Locate the cell with the specified text and output its [x, y] center coordinate. 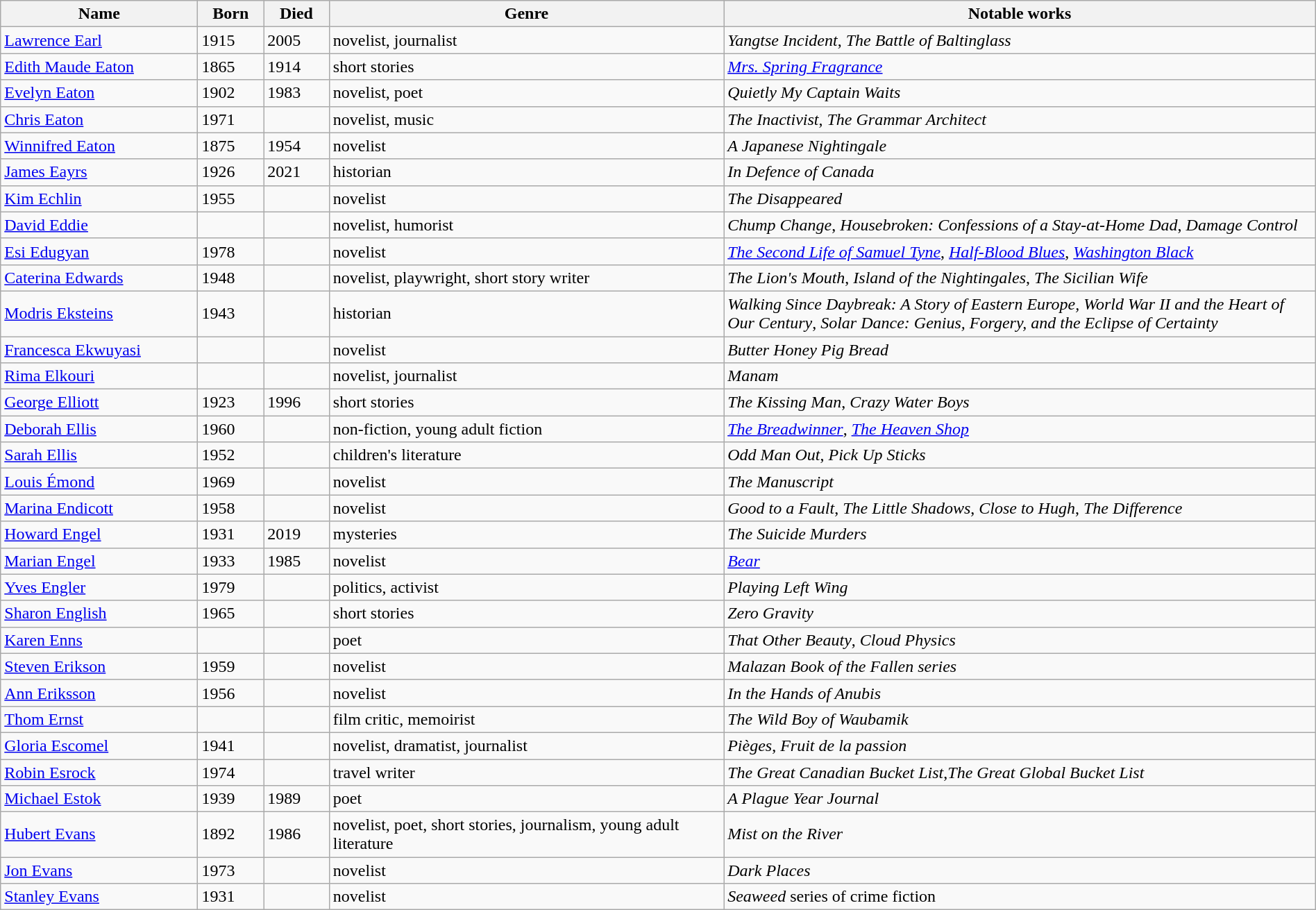
1983 [297, 93]
novelist, poet, short stories, journalism, young adult literature [526, 834]
Francesca Ekwuyasi [99, 349]
Caterina Edwards [99, 278]
novelist, music [526, 119]
Marina Endicott [99, 508]
novelist, humorist [526, 225]
1971 [230, 119]
novelist, poet [526, 93]
Dark Places [1020, 870]
1965 [230, 614]
The Suicide Murders [1020, 534]
The Wild Boy of Waubamik [1020, 719]
1954 [297, 146]
Kim Echlin [99, 199]
1952 [230, 455]
Evelyn Eaton [99, 93]
Seaweed series of crime fiction [1020, 897]
1973 [230, 870]
1974 [230, 773]
Deborah Ellis [99, 429]
Karen Enns [99, 640]
Robin Esrock [99, 773]
1914 [297, 67]
2021 [297, 172]
1875 [230, 146]
George Elliott [99, 403]
1865 [230, 67]
Louis Émond [99, 482]
2019 [297, 534]
The Breadwinner, The Heaven Shop [1020, 429]
The Lion's Mouth, Island of the Nightingales, The Sicilian Wife [1020, 278]
Rima Elkouri [99, 376]
1955 [230, 199]
travel writer [526, 773]
Yangtse Incident, The Battle of Baltinglass [1020, 40]
1923 [230, 403]
Michael Estok [99, 799]
Butter Honey Pig Bread [1020, 349]
Died [297, 14]
The Great Canadian Bucket List,The Great Global Bucket List [1020, 773]
1958 [230, 508]
A Plague Year Journal [1020, 799]
The Inactivist, The Grammar Architect [1020, 119]
Mist on the River [1020, 834]
1979 [230, 587]
Malazan Book of the Fallen series [1020, 666]
Mrs. Spring Fragrance [1020, 67]
1902 [230, 93]
1989 [297, 799]
Stanley Evans [99, 897]
non-fiction, young adult fiction [526, 429]
Ann Eriksson [99, 693]
Modris Eksteins [99, 314]
1996 [297, 403]
1959 [230, 666]
The Disappeared [1020, 199]
Winnifred Eaton [99, 146]
Hubert Evans [99, 834]
The Kissing Man, Crazy Water Boys [1020, 403]
film critic, memoirist [526, 719]
Sharon English [99, 614]
Odd Man Out, Pick Up Sticks [1020, 455]
Thom Ernst [99, 719]
Bear [1020, 561]
That Other Beauty, Cloud Physics [1020, 640]
Chris Eaton [99, 119]
The Second Life of Samuel Tyne, Half-Blood Blues, Washington Black [1020, 251]
A Japanese Nightingale [1020, 146]
Jon Evans [99, 870]
Sarah Ellis [99, 455]
Born [230, 14]
Playing Left Wing [1020, 587]
Name [99, 14]
politics, activist [526, 587]
Howard Engel [99, 534]
1969 [230, 482]
1985 [297, 561]
Marian Engel [99, 561]
novelist, dramatist, journalist [526, 745]
The Manuscript [1020, 482]
1892 [230, 834]
Good to a Fault, The Little Shadows, Close to Hugh, The Difference [1020, 508]
1960 [230, 429]
children's literature [526, 455]
Pièges, Fruit de la passion [1020, 745]
David Eddie [99, 225]
Quietly My Captain Waits [1020, 93]
In the Hands of Anubis [1020, 693]
Esi Edugyan [99, 251]
Lawrence Earl [99, 40]
1948 [230, 278]
Zero Gravity [1020, 614]
Yves Engler [99, 587]
1941 [230, 745]
novelist, playwright, short story writer [526, 278]
1943 [230, 314]
Genre [526, 14]
James Eayrs [99, 172]
1926 [230, 172]
In Defence of Canada [1020, 172]
1978 [230, 251]
Chump Change, Housebroken: Confessions of a Stay-at-Home Dad, Damage Control [1020, 225]
Edith Maude Eaton [99, 67]
1986 [297, 834]
Gloria Escomel [99, 745]
1915 [230, 40]
mysteries [526, 534]
1939 [230, 799]
2005 [297, 40]
Manam [1020, 376]
1956 [230, 693]
1933 [230, 561]
Notable works [1020, 14]
Steven Erikson [99, 666]
